Return [X, Y] of the center of cell containing provided text 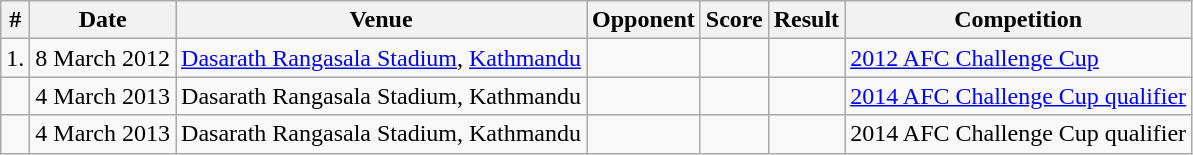
1. [16, 58]
2012 AFC Challenge Cup [1018, 58]
Result [806, 20]
Venue [382, 20]
# [16, 20]
Score [734, 20]
Date [103, 20]
Competition [1018, 20]
Opponent [643, 20]
8 March 2012 [103, 58]
